Detect which cell encompasses the target text, then output its [x, y] center coordinate. 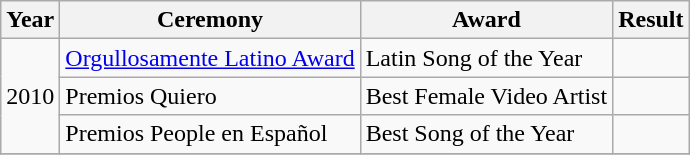
Award [486, 20]
2010 [30, 96]
Result [651, 20]
Latin Song of the Year [486, 58]
Orgullosamente Latino Award [210, 58]
Year [30, 20]
Best Song of the Year [486, 134]
Ceremony [210, 20]
Premios Quiero [210, 96]
Premios People en Español [210, 134]
Best Female Video Artist [486, 96]
